Extract the [x, y] coordinate from the center of the cell holding the provided text.  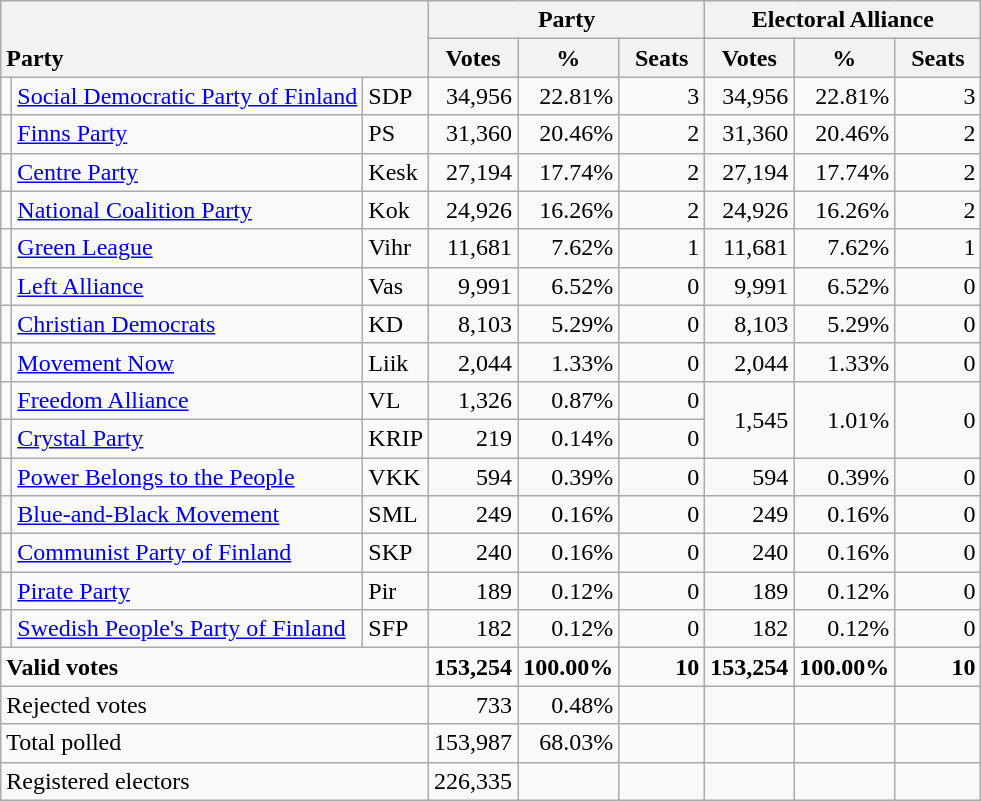
733 [474, 705]
219 [474, 438]
Power Belongs to the People [188, 477]
Vas [396, 286]
68.03% [568, 743]
Kesk [396, 172]
National Coalition Party [188, 210]
Liik [396, 362]
SDP [396, 96]
153,987 [474, 743]
Centre Party [188, 172]
KRIP [396, 438]
Kok [396, 210]
VL [396, 400]
Vihr [396, 248]
Communist Party of Finland [188, 553]
Finns Party [188, 134]
Crystal Party [188, 438]
Rejected votes [215, 705]
Valid votes [215, 667]
226,335 [474, 781]
Registered electors [215, 781]
Total polled [215, 743]
0.14% [568, 438]
KD [396, 324]
SFP [396, 629]
Movement Now [188, 362]
0.87% [568, 400]
Freedom Alliance [188, 400]
Swedish People's Party of Finland [188, 629]
Left Alliance [188, 286]
VKK [396, 477]
Electoral Alliance [843, 20]
Social Democratic Party of Finland [188, 96]
Christian Democrats [188, 324]
SKP [396, 553]
0.48% [568, 705]
1,545 [750, 419]
PS [396, 134]
1,326 [474, 400]
1.01% [844, 419]
SML [396, 515]
Pirate Party [188, 591]
Pir [396, 591]
Blue-and-Black Movement [188, 515]
Green League [188, 248]
